Locate the cell with the specified text and output its (x, y) center coordinate. 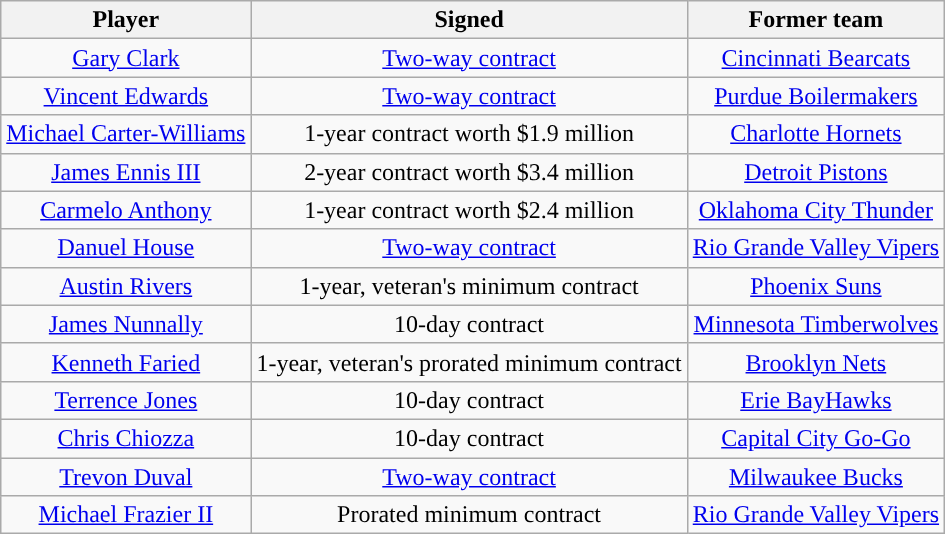
Vincent Edwards (126, 96)
Austin Rivers (126, 286)
Charlotte Hornets (816, 134)
1-year, veteran's prorated minimum contract (469, 362)
Player (126, 20)
Purdue Boilermakers (816, 96)
1-year contract worth $1.9 million (469, 134)
Danuel House (126, 248)
Capital City Go-Go (816, 438)
Detroit Pistons (816, 172)
Phoenix Suns (816, 286)
James Ennis III (126, 172)
Signed (469, 20)
James Nunnally (126, 324)
Michael Carter-Williams (126, 134)
Michael Frazier II (126, 515)
Former team (816, 20)
1-year contract worth $2.4 million (469, 210)
Terrence Jones (126, 400)
Oklahoma City Thunder (816, 210)
Erie BayHawks (816, 400)
Prorated minimum contract (469, 515)
Chris Chiozza (126, 438)
Cincinnati Bearcats (816, 58)
Trevon Duval (126, 477)
Kenneth Faried (126, 362)
Gary Clark (126, 58)
Carmelo Anthony (126, 210)
Milwaukee Bucks (816, 477)
1-year, veteran's minimum contract (469, 286)
2-year contract worth $3.4 million (469, 172)
Minnesota Timberwolves (816, 324)
Brooklyn Nets (816, 362)
